Output the (X, Y) coordinate of the center of the cell containing the given text.  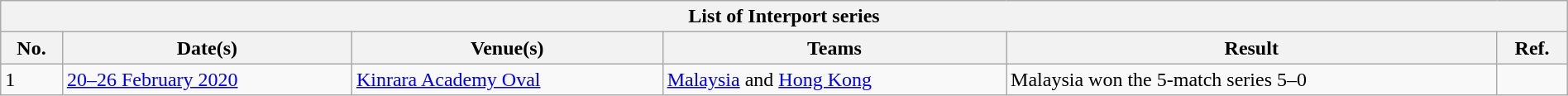
Malaysia won the 5-match series 5–0 (1252, 79)
Kinrara Academy Oval (507, 79)
20–26 February 2020 (207, 79)
No. (31, 48)
Teams (834, 48)
Malaysia and Hong Kong (834, 79)
Result (1252, 48)
Date(s) (207, 48)
List of Interport series (784, 17)
Venue(s) (507, 48)
1 (31, 79)
Ref. (1532, 48)
